Pinpoint the cell where the given text exists, returning its (x, y) midpoint coordinate. 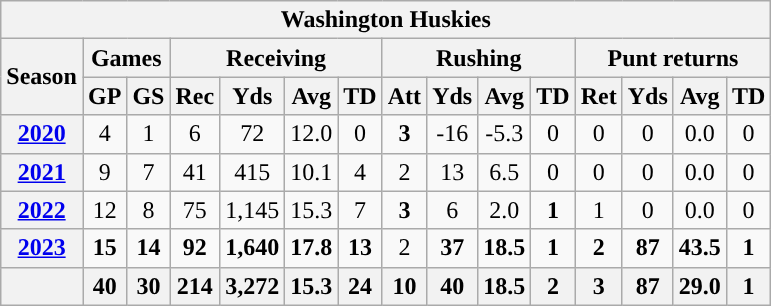
1,145 (252, 210)
Season (42, 77)
9 (104, 172)
24 (360, 286)
1,640 (252, 248)
Ret (598, 96)
12.0 (312, 134)
72 (252, 134)
29.0 (700, 286)
8 (148, 210)
Washington Huskies (386, 20)
75 (195, 210)
2022 (42, 210)
2.0 (504, 210)
GS (148, 96)
37 (452, 248)
-5.3 (504, 134)
2020 (42, 134)
17.8 (312, 248)
10.1 (312, 172)
2023 (42, 248)
Receiving (276, 58)
14 (148, 248)
12 (104, 210)
GP (104, 96)
10 (404, 286)
30 (148, 286)
214 (195, 286)
Games (126, 58)
41 (195, 172)
Att (404, 96)
415 (252, 172)
Rec (195, 96)
Punt returns (673, 58)
43.5 (700, 248)
15 (104, 248)
3,272 (252, 286)
92 (195, 248)
-16 (452, 134)
6.5 (504, 172)
2021 (42, 172)
Rushing (478, 58)
